Provide the [X, Y] coordinate of the cell's center where the given text is located.  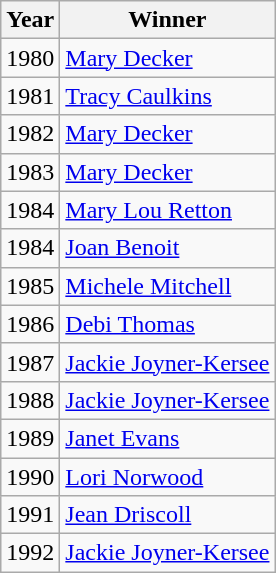
Jean Driscoll [168, 515]
1986 [30, 324]
1980 [30, 58]
Tracy Caulkins [168, 96]
1990 [30, 477]
1985 [30, 286]
Michele Mitchell [168, 286]
Janet Evans [168, 438]
1983 [30, 172]
Winner [168, 20]
1989 [30, 438]
1991 [30, 515]
1987 [30, 362]
Debi Thomas [168, 324]
Lori Norwood [168, 477]
Joan Benoit [168, 248]
1981 [30, 96]
1992 [30, 553]
Year [30, 20]
1982 [30, 134]
Mary Lou Retton [168, 210]
1988 [30, 400]
